Scan for the cell matching the given text and deliver its [x, y] coordinate at center. 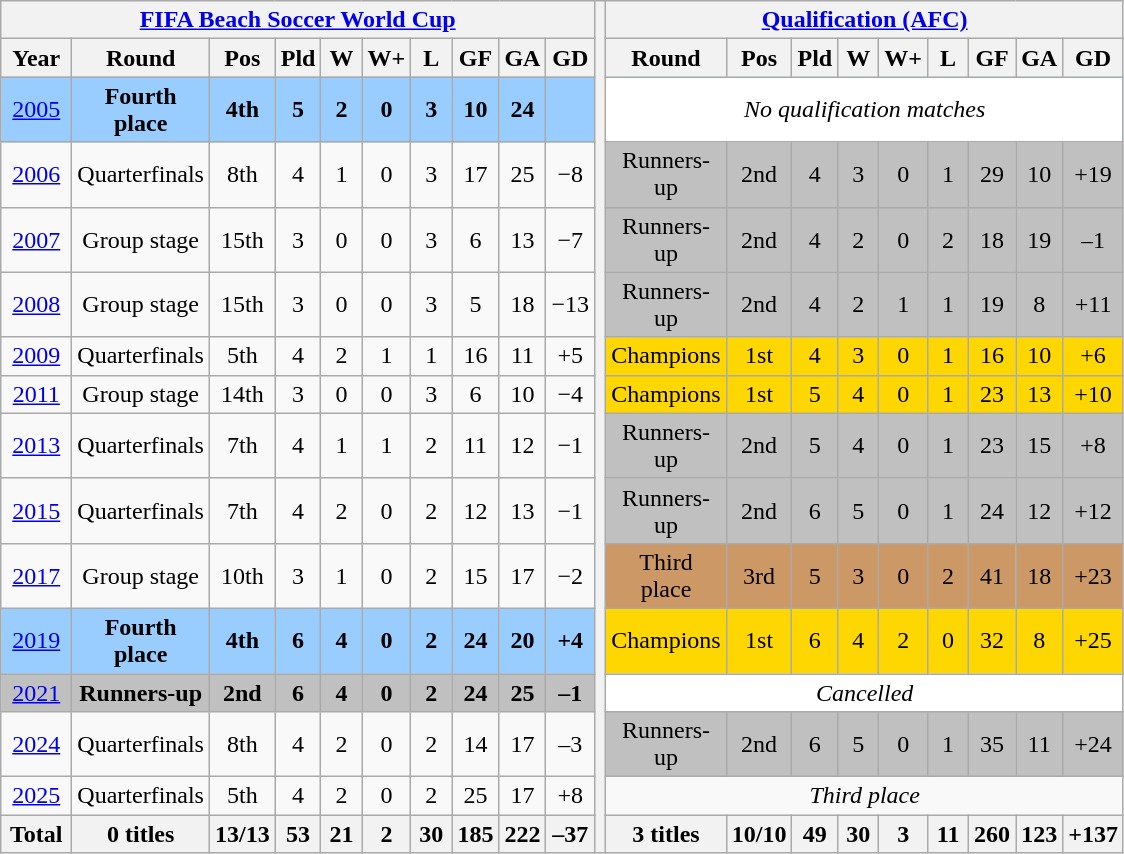
Year [36, 58]
+6 [1094, 356]
13/13 [242, 834]
2006 [36, 174]
222 [522, 834]
3rd [759, 576]
14 [476, 744]
2019 [36, 640]
−2 [570, 576]
+137 [1094, 834]
41 [992, 576]
–3 [570, 744]
2013 [36, 446]
20 [522, 640]
−8 [570, 174]
Qualification (AFC) [865, 20]
260 [992, 834]
+19 [1094, 174]
2007 [36, 240]
2015 [36, 510]
2009 [36, 356]
+25 [1094, 640]
10th [242, 576]
2017 [36, 576]
29 [992, 174]
35 [992, 744]
10/10 [759, 834]
+23 [1094, 576]
2021 [36, 693]
185 [476, 834]
+10 [1094, 394]
–37 [570, 834]
0 titles [141, 834]
No qualification matches [865, 110]
+4 [570, 640]
2025 [36, 796]
+24 [1094, 744]
−13 [570, 304]
53 [298, 834]
21 [342, 834]
Total [36, 834]
14th [242, 394]
2024 [36, 744]
49 [815, 834]
Cancelled [865, 693]
+11 [1094, 304]
+12 [1094, 510]
−7 [570, 240]
2008 [36, 304]
2005 [36, 110]
−4 [570, 394]
3 titles [666, 834]
+5 [570, 356]
FIFA Beach Soccer World Cup [298, 20]
2011 [36, 394]
32 [992, 640]
123 [1040, 834]
